Find where the given text appears and provide that cell's center as (x, y) coordinate. 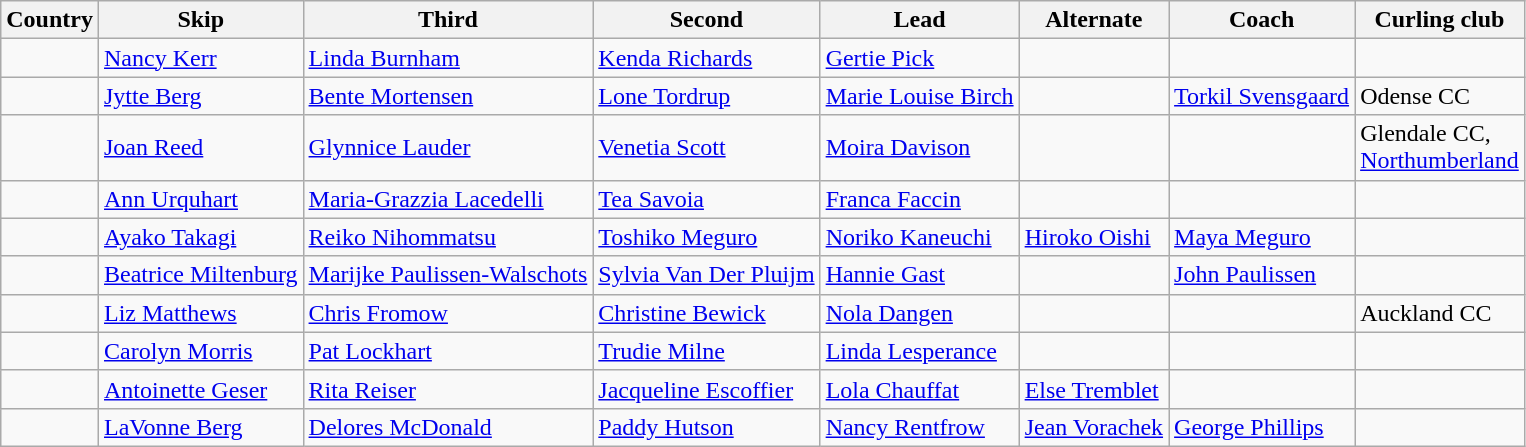
Nancy Rentfrow (920, 427)
Tea Savoia (706, 199)
Maya Meguro (1262, 237)
Lone Tordrup (706, 96)
Toshiko Meguro (706, 237)
Linda Burnham (448, 58)
Maria-Grazzia Lacedelli (448, 199)
Joan Reed (200, 148)
Alternate (1094, 20)
Auckland CC (1440, 313)
Bente Mortensen (448, 96)
Country (50, 20)
Jacqueline Escoffier (706, 389)
Liz Matthews (200, 313)
Jytte Berg (200, 96)
Christine Bewick (706, 313)
Antoinette Geser (200, 389)
Lead (920, 20)
Beatrice Miltenburg (200, 275)
Delores McDonald (448, 427)
Moira Davison (920, 148)
Marie Louise Birch (920, 96)
Noriko Kaneuchi (920, 237)
Torkil Svensgaard (1262, 96)
Nancy Kerr (200, 58)
Nola Dangen (920, 313)
Pat Lockhart (448, 351)
Odense CC (1440, 96)
Kenda Richards (706, 58)
Hiroko Oishi (1094, 237)
Trudie Milne (706, 351)
Rita Reiser (448, 389)
Ann Urquhart (200, 199)
Else Tremblet (1094, 389)
Hannie Gast (920, 275)
Coach (1262, 20)
Sylvia Van Der Pluijm (706, 275)
LaVonne Berg (200, 427)
Reiko Nihommatsu (448, 237)
Paddy Hutson (706, 427)
Third (448, 20)
John Paulissen (1262, 275)
George Phillips (1262, 427)
Marijke Paulissen-Walschots (448, 275)
Skip (200, 20)
Ayako Takagi (200, 237)
Chris Fromow (448, 313)
Glendale CC,Northumberland (1440, 148)
Linda Lesperance (920, 351)
Venetia Scott (706, 148)
Glynnice Lauder (448, 148)
Gertie Pick (920, 58)
Lola Chauffat (920, 389)
Carolyn Morris (200, 351)
Curling club (1440, 20)
Second (706, 20)
Jean Vorachek (1094, 427)
Franca Faccin (920, 199)
